Identify which cell holds the provided text, then report its [X, Y] central coordinate. 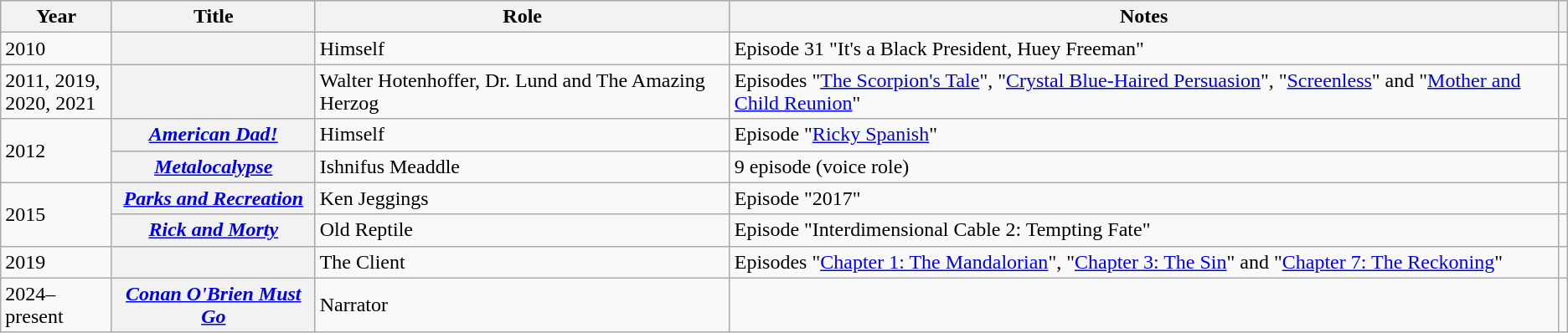
Ishnifus Meaddle [523, 166]
Narrator [523, 305]
American Dad! [213, 135]
Metalocalypse [213, 166]
2011, 2019,2020, 2021 [57, 92]
The Client [523, 262]
Rick and Morty [213, 230]
Notes [1144, 17]
Episodes "Chapter 1: The Mandalorian", "Chapter 3: The Sin" and "Chapter 7: The Reckoning" [1144, 262]
Old Reptile [523, 230]
Episode "Ricky Spanish" [1144, 135]
2024–present [57, 305]
Walter Hotenhoffer, Dr. Lund and The Amazing Herzog [523, 92]
2019 [57, 262]
Ken Jeggings [523, 198]
Conan O'Brien Must Go [213, 305]
Title [213, 17]
Episode "Interdimensional Cable 2: Tempting Fate" [1144, 230]
Episode "2017" [1144, 198]
Role [523, 17]
Year [57, 17]
2015 [57, 214]
9 episode (voice role) [1144, 166]
Parks and Recreation [213, 198]
Episodes "The Scorpion's Tale", "Crystal Blue-Haired Persuasion", "Screenless" and "Mother and Child Reunion" [1144, 92]
2010 [57, 49]
2012 [57, 151]
Episode 31 "It's a Black President, Huey Freeman" [1144, 49]
